Scan for the cell matching the given text and deliver its (x, y) coordinate at center. 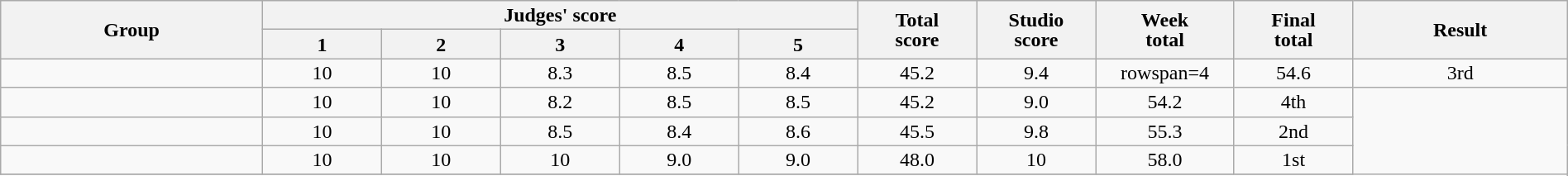
2nd (1293, 131)
9.4 (1036, 73)
48.0 (917, 160)
55.3 (1164, 131)
3rd (1460, 73)
Group (132, 30)
Judges' score (560, 15)
8.3 (560, 73)
1st (1293, 160)
Studioscore (1036, 30)
5 (798, 45)
3 (560, 45)
9.8 (1036, 131)
1 (322, 45)
8.6 (798, 131)
58.0 (1164, 160)
Result (1460, 30)
Finaltotal (1293, 30)
54.6 (1293, 73)
45.5 (917, 131)
rowspan=4 (1164, 73)
8.2 (560, 102)
2 (441, 45)
4 (679, 45)
54.2 (1164, 102)
Weektotal (1164, 30)
4th (1293, 102)
Totalscore (917, 30)
